Return [x, y] of the center of cell containing provided text 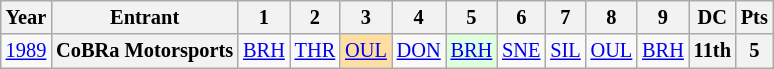
11th [712, 51]
9 [663, 17]
DC [712, 17]
3 [366, 17]
7 [565, 17]
THR [315, 51]
Year [26, 17]
Pts [754, 17]
6 [521, 17]
1 [264, 17]
4 [419, 17]
SNE [521, 51]
1989 [26, 51]
DON [419, 51]
Entrant [144, 17]
CoBRa Motorsports [144, 51]
8 [612, 17]
SIL [565, 51]
2 [315, 17]
